Extract the (x, y) coordinate from the center of the cell holding the provided text.  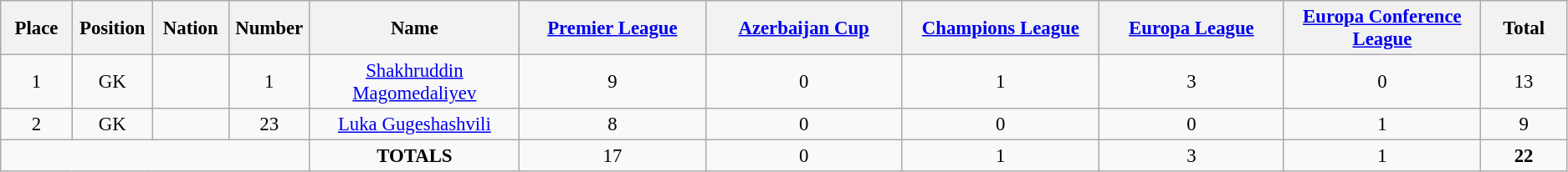
17 (612, 156)
Azerbaijan Cup (803, 28)
Premier League (612, 28)
Total (1524, 28)
2 (37, 124)
Europa Conference League (1382, 28)
Luka Gugeshashvili (414, 124)
Position (112, 28)
Champions League (1001, 28)
Shakhruddin Magomedaliyev (414, 82)
Europa League (1191, 28)
23 (269, 124)
Place (37, 28)
Number (269, 28)
22 (1524, 156)
Nation (191, 28)
TOTALS (414, 156)
13 (1524, 82)
8 (612, 124)
Name (414, 28)
